Search for the cell housing the specified text and yield its [x, y] center coordinate. 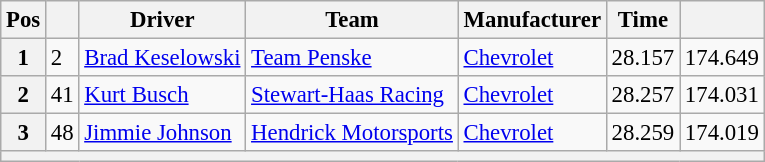
28.259 [642, 133]
Team Penske [352, 58]
28.157 [642, 58]
Team [352, 20]
3 [24, 133]
1 [24, 58]
Brad Keselowski [162, 58]
174.649 [722, 58]
174.031 [722, 95]
41 [62, 95]
Jimmie Johnson [162, 133]
Hendrick Motorsports [352, 133]
28.257 [642, 95]
Pos [24, 20]
Manufacturer [532, 20]
Time [642, 20]
48 [62, 133]
Kurt Busch [162, 95]
Driver [162, 20]
Stewart-Haas Racing [352, 95]
174.019 [722, 133]
